Return the (X, Y) coordinate for the center point of the cell that contains the specified text.  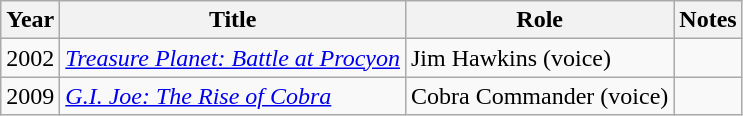
Role (539, 20)
Title (233, 20)
G.I. Joe: The Rise of Cobra (233, 96)
Treasure Planet: Battle at Procyon (233, 58)
Cobra Commander (voice) (539, 96)
Year (30, 20)
2009 (30, 96)
2002 (30, 58)
Jim Hawkins (voice) (539, 58)
Notes (708, 20)
